For the text-containing cell, return its midpoint in [x, y] coordinate format. 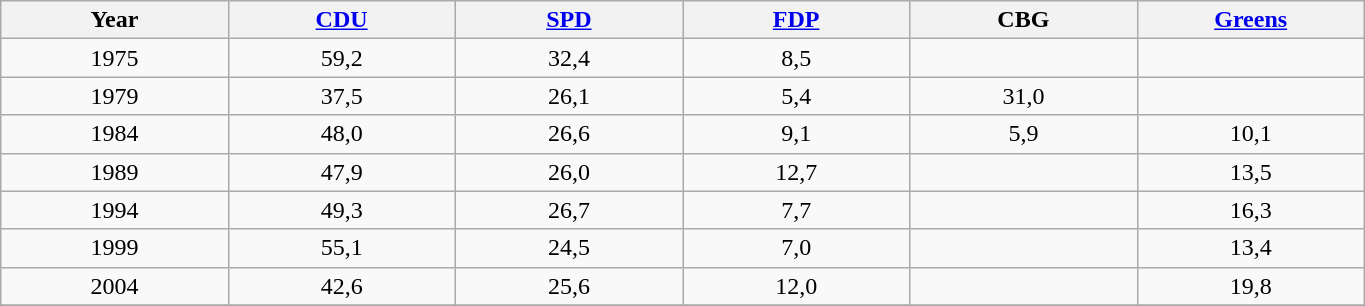
48,0 [342, 134]
24,5 [568, 248]
25,6 [568, 286]
1989 [114, 172]
55,1 [342, 248]
Year [114, 20]
13,4 [1250, 248]
1984 [114, 134]
26,6 [568, 134]
8,5 [796, 58]
31,0 [1024, 96]
7,0 [796, 248]
59,2 [342, 58]
13,5 [1250, 172]
12,7 [796, 172]
19,8 [1250, 286]
47,9 [342, 172]
SPD [568, 20]
1979 [114, 96]
2004 [114, 286]
26,0 [568, 172]
CDU [342, 20]
49,3 [342, 210]
5,4 [796, 96]
37,5 [342, 96]
10,1 [1250, 134]
32,4 [568, 58]
26,1 [568, 96]
5,9 [1024, 134]
9,1 [796, 134]
1999 [114, 248]
1975 [114, 58]
CBG [1024, 20]
12,0 [796, 286]
FDP [796, 20]
Greens [1250, 20]
42,6 [342, 286]
16,3 [1250, 210]
1994 [114, 210]
7,7 [796, 210]
26,7 [568, 210]
